Determine the (x, y) coordinate at the center of the cell enclosing the given text.  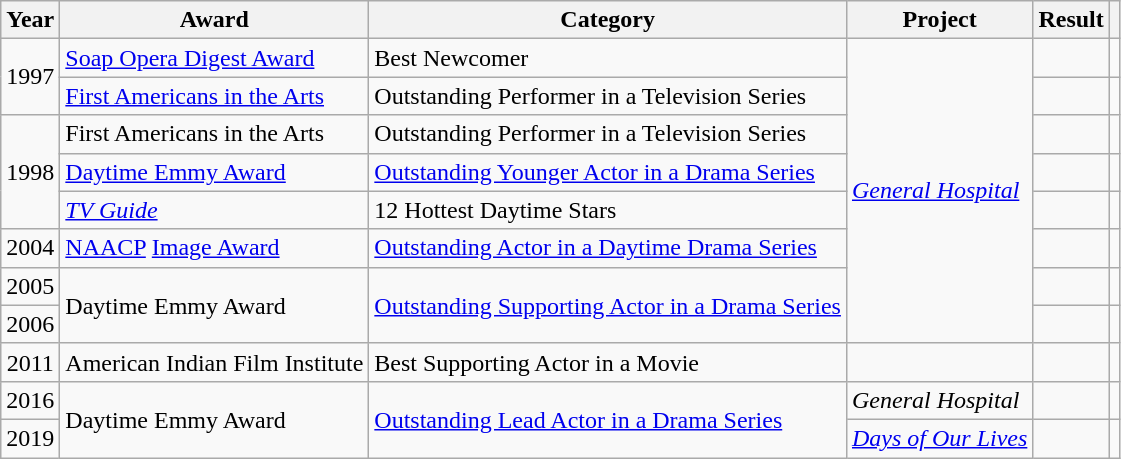
Soap Opera Digest Award (214, 58)
Award (214, 20)
1997 (30, 77)
2011 (30, 362)
NAACP Image Award (214, 248)
2016 (30, 400)
Project (939, 20)
TV Guide (214, 210)
2006 (30, 324)
1998 (30, 172)
Category (608, 20)
Best Newcomer (608, 58)
American Indian Film Institute (214, 362)
Year (30, 20)
Result (1071, 20)
2005 (30, 286)
Outstanding Lead Actor in a Drama Series (608, 419)
Days of Our Lives (939, 438)
2019 (30, 438)
Best Supporting Actor in a Movie (608, 362)
Outstanding Actor in a Daytime Drama Series (608, 248)
2004 (30, 248)
Outstanding Younger Actor in a Drama Series (608, 172)
Outstanding Supporting Actor in a Drama Series (608, 305)
12 Hottest Daytime Stars (608, 210)
